Search for the cell housing the specified text and yield its [x, y] center coordinate. 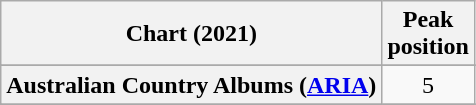
Peakposition [428, 34]
5 [428, 85]
Australian Country Albums (ARIA) [192, 85]
Chart (2021) [192, 34]
